Find where the given text appears and provide that cell's center as [x, y] coordinate. 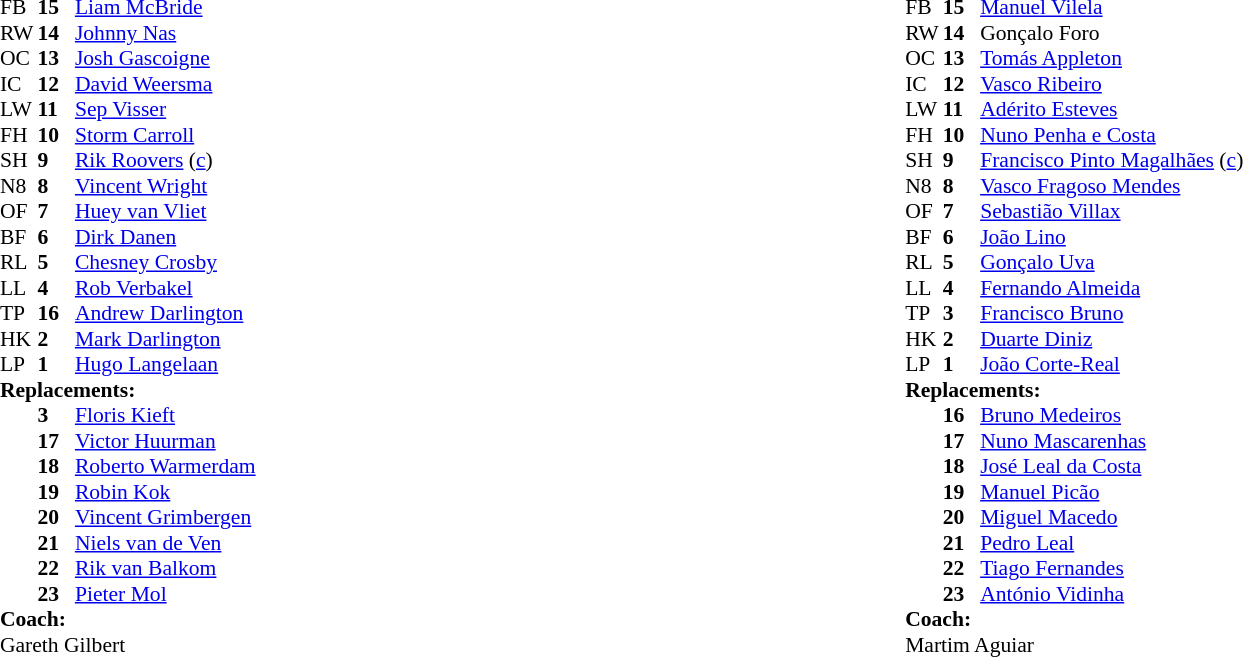
Rik van Balkom [166, 569]
João Lino [1112, 237]
David Weersma [166, 84]
Niels van de Ven [166, 543]
Nuno Penha e Costa [1112, 135]
Pedro Leal [1112, 543]
Dirk Danen [166, 237]
Fernando Almeida [1112, 288]
Adérito Esteves [1112, 109]
António Vidinha [1112, 594]
Duarte Diniz [1112, 339]
Vincent Grimbergen [166, 517]
Vincent Wright [166, 186]
Tiago Fernandes [1112, 569]
Sep Visser [166, 109]
Mark Darlington [166, 339]
Nuno Mascarenhas [1112, 441]
Huey van Vliet [166, 211]
Sebastião Villax [1112, 211]
Bruno Medeiros [1112, 415]
Vasco Fragoso Mendes [1112, 186]
Storm Carroll [166, 135]
Gonçalo Foro [1112, 33]
Miguel Macedo [1112, 517]
Chesney Crosby [166, 263]
Gonçalo Uva [1112, 263]
Victor Huurman [166, 441]
Josh Gascoigne [166, 59]
Pieter Mol [166, 594]
Francisco Pinto Magalhães (c) [1112, 161]
Manuel Picão [1112, 492]
João Corte-Real [1112, 365]
Tomás Appleton [1112, 59]
Robin Kok [166, 492]
Johnny Nas [166, 33]
Hugo Langelaan [166, 365]
Francisco Bruno [1112, 313]
Vasco Ribeiro [1112, 84]
José Leal da Costa [1112, 467]
Rik Roovers (c) [166, 161]
Andrew Darlington [166, 313]
Roberto Warmerdam [166, 467]
Floris Kieft [166, 415]
Rob Verbakel [166, 288]
